Search for the cell housing the specified text and yield its (x, y) center coordinate. 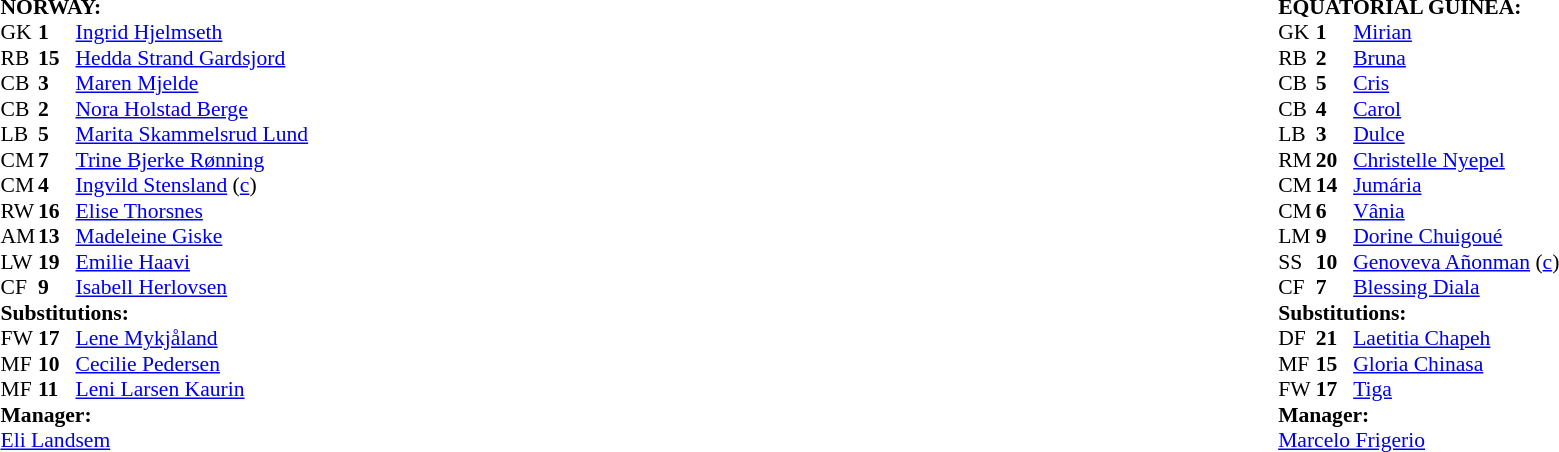
DF (1297, 339)
Trine Bjerke Rønning (192, 160)
Emilie Haavi (192, 262)
19 (57, 262)
Laetitia Chapeh (1456, 339)
RM (1297, 160)
Dulce (1456, 135)
Marita Skammelsrud Lund (192, 135)
Lene Mykjåland (192, 339)
Jumária (1456, 185)
AM (19, 237)
20 (1335, 160)
Isabell Herlovsen (192, 287)
11 (57, 389)
Cecilie Pedersen (192, 364)
Carol (1456, 109)
6 (1335, 211)
Maren Mjelde (192, 83)
Ingrid Hjelmseth (192, 33)
Elise Thorsnes (192, 211)
Nora Holstad Berge (192, 109)
16 (57, 211)
Christelle Nyepel (1456, 160)
Hedda Strand Gardsjord (192, 58)
Vânia (1456, 211)
Dorine Chuigoué (1456, 237)
Ingvild Stensland (c) (192, 185)
Blessing Diala (1456, 287)
Mirian (1456, 33)
Madeleine Giske (192, 237)
Leni Larsen Kaurin (192, 389)
SS (1297, 262)
13 (57, 237)
21 (1335, 339)
Tiga (1456, 389)
Cris (1456, 83)
Bruna (1456, 58)
Genoveva Añonman (c) (1456, 262)
LM (1297, 237)
LW (19, 262)
RW (19, 211)
Gloria Chinasa (1456, 364)
14 (1335, 185)
